For the text-containing cell, return its midpoint in [x, y] coordinate format. 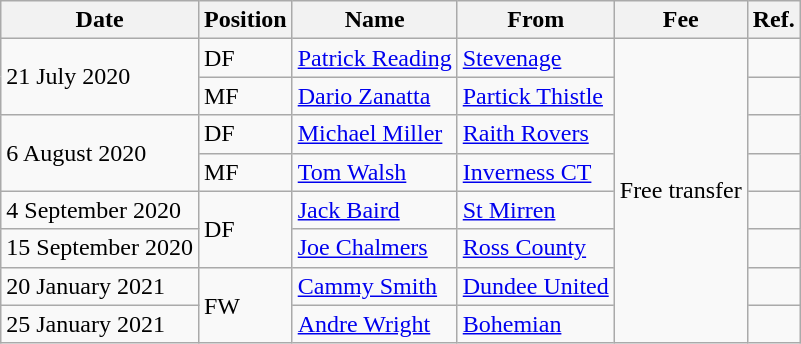
St Mirren [536, 210]
FW [245, 305]
21 July 2020 [100, 77]
Fee [680, 20]
Jack Baird [374, 210]
25 January 2021 [100, 324]
Dundee United [536, 286]
Stevenage [536, 58]
Ross County [536, 248]
Raith Rovers [536, 134]
4 September 2020 [100, 210]
Name [374, 20]
Dario Zanatta [374, 96]
Date [100, 20]
Partick Thistle [536, 96]
Michael Miller [374, 134]
15 September 2020 [100, 248]
Joe Chalmers [374, 248]
Tom Walsh [374, 172]
Ref. [774, 20]
20 January 2021 [100, 286]
Cammy Smith [374, 286]
Position [245, 20]
Andre Wright [374, 324]
Free transfer [680, 191]
Patrick Reading [374, 58]
6 August 2020 [100, 153]
Inverness CT [536, 172]
From [536, 20]
Bohemian [536, 324]
